Scan for the cell matching the given text and deliver its [x, y] coordinate at center. 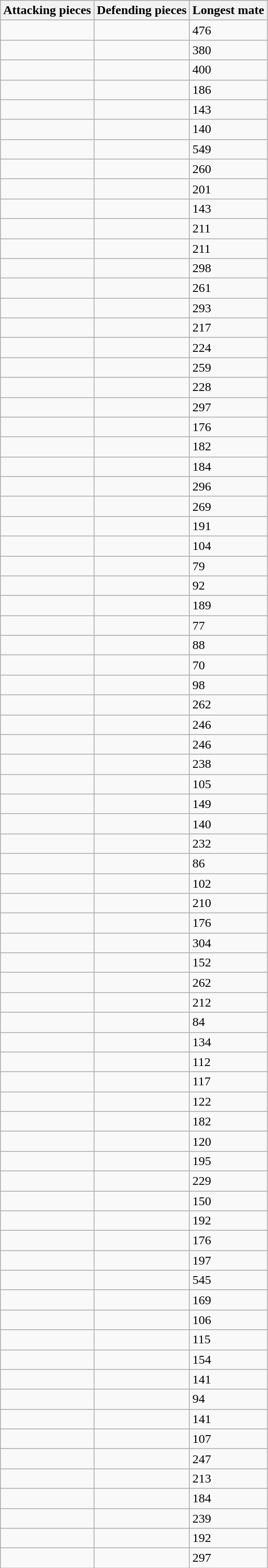
304 [228, 943]
293 [228, 308]
201 [228, 189]
189 [228, 606]
169 [228, 1300]
98 [228, 685]
212 [228, 1002]
217 [228, 328]
296 [228, 486]
79 [228, 566]
152 [228, 963]
545 [228, 1280]
400 [228, 70]
Attacking pieces [47, 10]
112 [228, 1062]
260 [228, 169]
186 [228, 90]
120 [228, 1141]
92 [228, 586]
104 [228, 546]
232 [228, 843]
298 [228, 268]
117 [228, 1082]
134 [228, 1042]
197 [228, 1260]
224 [228, 348]
213 [228, 1478]
86 [228, 863]
102 [228, 884]
195 [228, 1161]
259 [228, 367]
380 [228, 50]
476 [228, 30]
Longest mate [228, 10]
229 [228, 1181]
154 [228, 1359]
115 [228, 1340]
106 [228, 1320]
70 [228, 665]
549 [228, 149]
Defending pieces [142, 10]
77 [228, 626]
238 [228, 764]
269 [228, 506]
84 [228, 1022]
94 [228, 1399]
191 [228, 526]
261 [228, 288]
149 [228, 804]
88 [228, 645]
107 [228, 1439]
247 [228, 1459]
105 [228, 784]
210 [228, 903]
239 [228, 1518]
122 [228, 1101]
228 [228, 387]
150 [228, 1200]
